Determine the [x, y] coordinate at the center of the cell enclosing the given text.  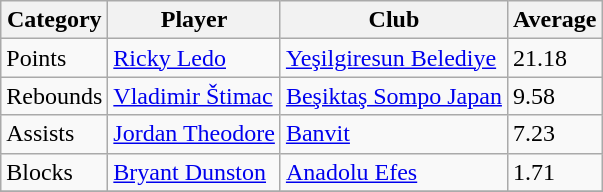
Vladimir Štimac [194, 96]
9.58 [554, 96]
Bryant Dunston [194, 172]
Beşiktaş Sompo Japan [394, 96]
Points [54, 58]
Anadolu Efes [394, 172]
21.18 [554, 58]
Jordan Theodore [194, 134]
Rebounds [54, 96]
7.23 [554, 134]
Club [394, 20]
Yeşilgiresun Belediye [394, 58]
Assists [54, 134]
Player [194, 20]
Category [54, 20]
Blocks [54, 172]
Ricky Ledo [194, 58]
Average [554, 20]
Banvit [394, 134]
1.71 [554, 172]
